Determine the [X, Y] coordinate at the center of the cell enclosing the given text.  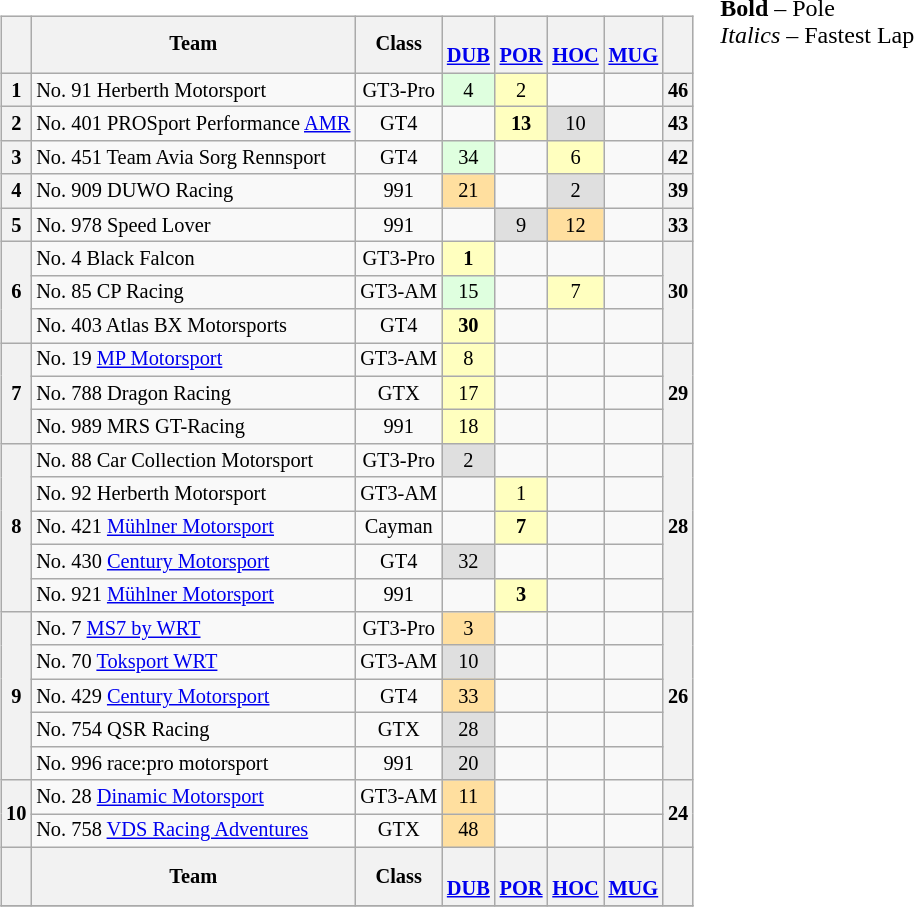
17 [468, 393]
No. 7 MS7 by WRT [193, 629]
32 [468, 561]
No. 91 Herberth Motorsport [193, 90]
11 [468, 797]
48 [468, 831]
No. 4 Black Falcon [193, 259]
No. 19 MP Motorsport [193, 360]
No. 70 Toksport WRT [193, 662]
21 [468, 191]
No. 754 QSR Racing [193, 730]
No. 28 Dinamic Motorsport [193, 797]
No. 909 DUWO Racing [193, 191]
No. 430 Century Motorsport [193, 561]
No. 92 Herberth Motorsport [193, 494]
No. 451 Team Avia Sorg Rennsport [193, 158]
13 [522, 124]
No. 758 VDS Racing Adventures [193, 831]
26 [678, 696]
12 [575, 225]
43 [678, 124]
No. 88 Car Collection Motorsport [193, 461]
34 [468, 158]
20 [468, 763]
39 [678, 191]
15 [468, 292]
No. 996 race:pro motorsport [193, 763]
46 [678, 90]
No. 788 Dragon Racing [193, 393]
24 [678, 814]
No. 85 CP Racing [193, 292]
18 [468, 427]
No. 401 PROSport Performance AMR [193, 124]
No. 403 Atlas BX Motorsports [193, 326]
No. 989 MRS GT-Racing [193, 427]
No. 921 Mühlner Motorsport [193, 595]
5 [16, 225]
29 [678, 394]
42 [678, 158]
No. 978 Speed Lover [193, 225]
Cayman [398, 528]
No. 429 Century Motorsport [193, 696]
No. 421 Mühlner Motorsport [193, 528]
